Search for the cell housing the specified text and yield its (X, Y) center coordinate. 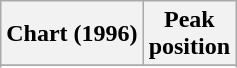
Chart (1996) (72, 34)
Peakposition (189, 34)
